Pinpoint the cell where the given text exists, returning its (x, y) midpoint coordinate. 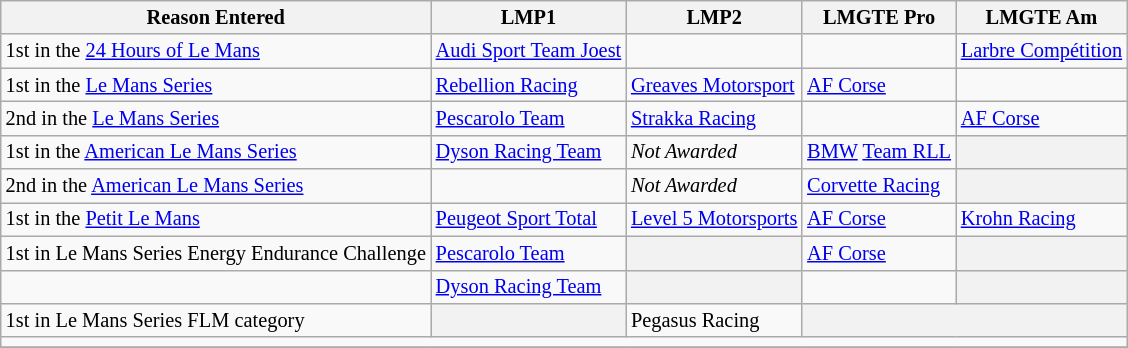
Corvette Racing (879, 186)
BMW Team RLL (879, 152)
1st in the Petit Le Mans (216, 219)
LMP2 (714, 17)
LMGTE Am (1042, 17)
Strakka Racing (714, 118)
1st in the American Le Mans Series (216, 152)
LMP1 (528, 17)
Peugeot Sport Total (528, 219)
Rebellion Racing (528, 85)
Greaves Motorsport (714, 85)
Level 5 Motorsports (714, 219)
Krohn Racing (1042, 219)
1st in Le Mans Series Energy Endurance Challenge (216, 253)
2nd in the American Le Mans Series (216, 186)
LMGTE Pro (879, 17)
Audi Sport Team Joest (528, 51)
Reason Entered (216, 17)
1st in Le Mans Series FLM category (216, 320)
1st in the 24 Hours of Le Mans (216, 51)
Pegasus Racing (714, 320)
1st in the Le Mans Series (216, 85)
2nd in the Le Mans Series (216, 118)
Larbre Compétition (1042, 51)
